Capture the cell that displays the provided text and extract its (X, Y) central coordinate. 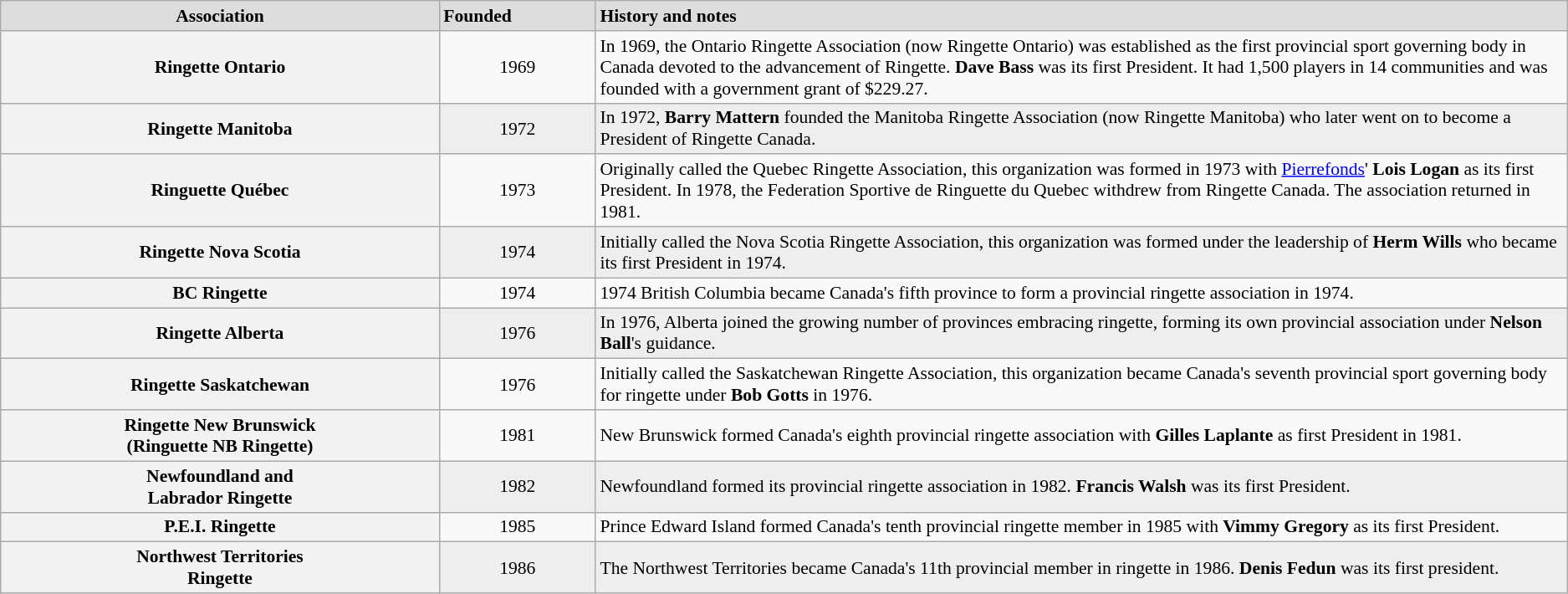
1972 (517, 129)
Ringuette Québec (220, 191)
P.E.I. Ringette (220, 527)
New Brunswick formed Canada's eighth provincial ringette association with Gilles Laplante as first President in 1981. (1080, 435)
Ringette New Brunswick(Ringuette NB Ringette) (220, 435)
Ringette Ontario (220, 67)
1973 (517, 191)
1982 (517, 487)
1985 (517, 527)
Founded (517, 16)
Northwest TerritoriesRingette (220, 567)
BC Ringette (220, 293)
In 1972, Barry Mattern founded the Manitoba Ringette Association (now Ringette Manitoba) who later went on to become a President of Ringette Canada. (1080, 129)
Ringette Alberta (220, 333)
1981 (517, 435)
Association (220, 16)
1969 (517, 67)
1974 British Columbia became Canada's fifth province to form a provincial ringette association in 1974. (1080, 293)
Prince Edward Island formed Canada's tenth provincial ringette member in 1985 with Vimmy Gregory as its first President. (1080, 527)
In 1976, Alberta joined the growing number of provinces embracing ringette, forming its own provincial association under Nelson Ball's guidance. (1080, 333)
Ringette Nova Scotia (220, 253)
1986 (517, 567)
Newfoundland formed its provincial ringette association in 1982. Francis Walsh was its first President. (1080, 487)
The Northwest Territories became Canada's 11th provincial member in ringette in 1986. Denis Fedun was its first president. (1080, 567)
History and notes (1080, 16)
Ringette Manitoba (220, 129)
Ringette Saskatchewan (220, 385)
Newfoundland and Labrador Ringette (220, 487)
